From the cell containing the given text, extract its center point as [x, y] coordinate. 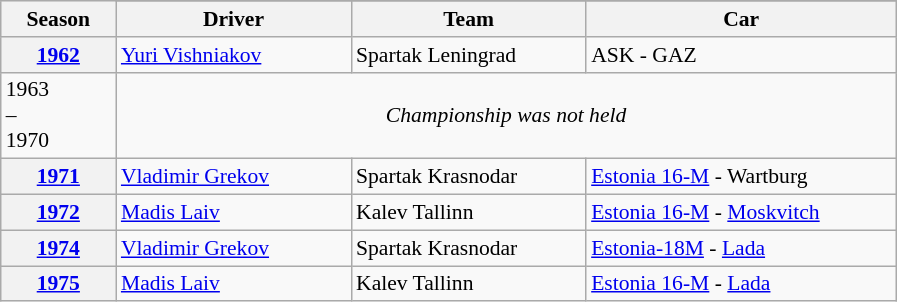
Driver [234, 19]
Estonia 16-M - Moskvitch [741, 213]
Championship was not held [506, 116]
1962 [58, 55]
1975 [58, 284]
1974 [58, 248]
Car [741, 19]
1972 [58, 213]
Estonia-18M - Lada [741, 248]
Estonia 16-M - Lada [741, 284]
Yuri Vishniakov [234, 55]
1971 [58, 177]
Spartak Leningrad [468, 55]
Season [58, 19]
Team [468, 19]
Estonia 16-M - Wartburg [741, 177]
ASK - GAZ [741, 55]
1963–1970 [58, 116]
